Return [X, Y] of the center of cell containing provided text 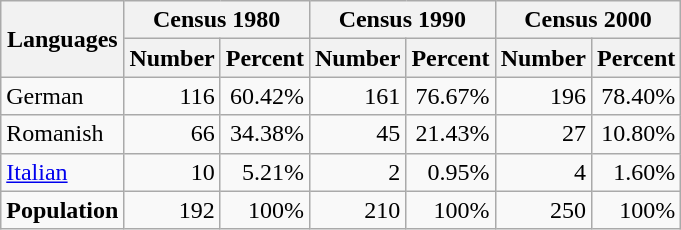
27 [543, 134]
192 [172, 210]
10 [172, 172]
4 [543, 172]
78.40% [636, 96]
76.67% [450, 96]
5.21% [264, 172]
10.80% [636, 134]
60.42% [264, 96]
196 [543, 96]
Italian [62, 172]
34.38% [264, 134]
21.43% [450, 134]
Census 1990 [402, 20]
2 [357, 172]
Census 1980 [217, 20]
250 [543, 210]
Languages [62, 39]
161 [357, 96]
66 [172, 134]
1.60% [636, 172]
German [62, 96]
210 [357, 210]
0.95% [450, 172]
Census 2000 [588, 20]
Romanish [62, 134]
116 [172, 96]
45 [357, 134]
Population [62, 210]
